Identify which cell holds the provided text, then report its [X, Y] central coordinate. 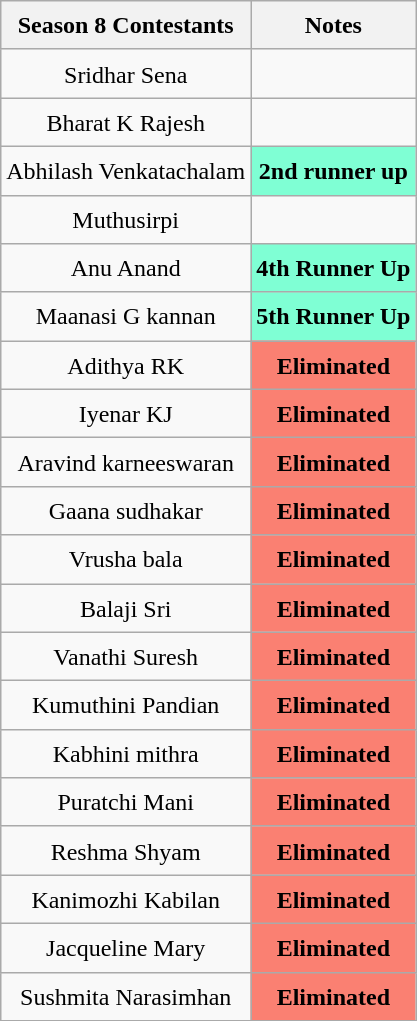
Sridhar Sena [126, 74]
Puratchi Mani [126, 802]
Balaji Sri [126, 608]
Kanimozhi Kabilan [126, 900]
Jacqueline Mary [126, 948]
4th Runner Up [334, 268]
Vrusha bala [126, 560]
Iyenar KJ [126, 414]
Notes [334, 26]
Adithya RK [126, 366]
Reshma Shyam [126, 850]
Abhilash Venkatachalam [126, 170]
Vanathi Suresh [126, 656]
2nd runner up [334, 170]
5th Runner Up [334, 316]
Aravind karneeswaran [126, 462]
Maanasi G kannan [126, 316]
Muthusirpi [126, 220]
Kumuthini Pandian [126, 706]
Season 8 Contestants [126, 26]
Sushmita Narasimhan [126, 996]
Anu Anand [126, 268]
Kabhini mithra [126, 754]
Bharat K Rajesh [126, 122]
Gaana sudhakar [126, 510]
